For the text-containing cell, return its midpoint in [X, Y] coordinate format. 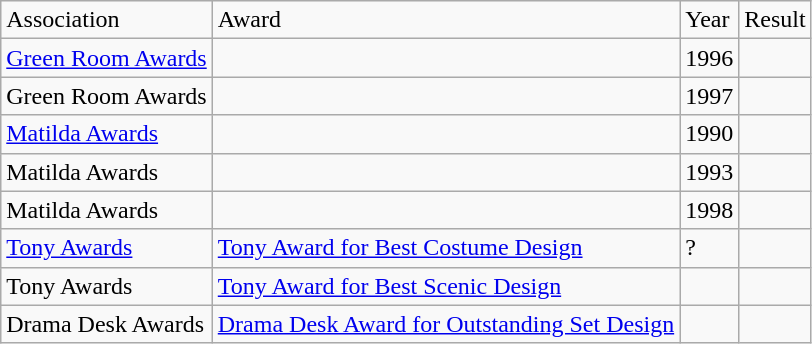
Award [446, 20]
Result [775, 20]
Tony Award for Best Costume Design [446, 248]
1997 [710, 96]
1990 [710, 134]
Tony Award for Best Scenic Design [446, 286]
Association [107, 20]
1998 [710, 210]
? [710, 248]
Drama Desk Awards [107, 324]
Drama Desk Award for Outstanding Set Design [446, 324]
1993 [710, 172]
1996 [710, 58]
Year [710, 20]
